Return the (x, y) coordinate for the center point of the cell that contains the specified text.  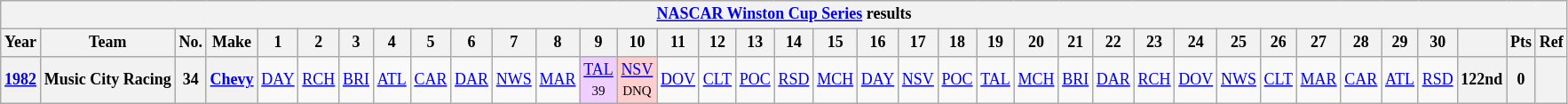
25 (1239, 43)
29 (1400, 43)
24 (1196, 43)
122nd (1482, 80)
5 (431, 43)
NASCAR Winston Cup Series results (784, 14)
1982 (21, 80)
10 (637, 43)
13 (755, 43)
NSVDNQ (637, 80)
No. (190, 43)
30 (1437, 43)
Chevy (232, 80)
1 (278, 43)
11 (678, 43)
28 (1361, 43)
7 (513, 43)
34 (190, 80)
12 (717, 43)
8 (558, 43)
17 (918, 43)
Make (232, 43)
16 (877, 43)
14 (794, 43)
19 (995, 43)
NSV (918, 80)
0 (1522, 80)
26 (1279, 43)
6 (472, 43)
4 (392, 43)
23 (1154, 43)
TAL (995, 80)
15 (835, 43)
2 (319, 43)
Year (21, 43)
20 (1036, 43)
3 (357, 43)
18 (957, 43)
22 (1113, 43)
Music City Racing (107, 80)
9 (598, 43)
Pts (1522, 43)
Ref (1551, 43)
Team (107, 43)
27 (1319, 43)
21 (1076, 43)
TAL39 (598, 80)
